Determine the [x, y] coordinate at the center of the cell enclosing the given text.  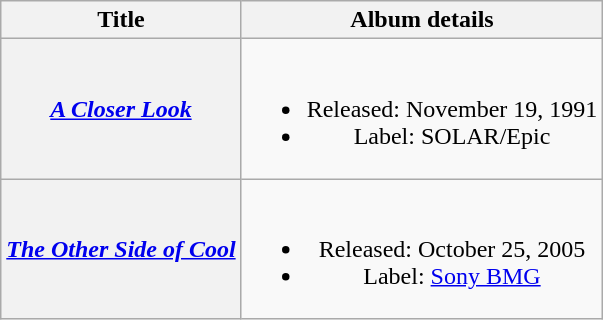
A Closer Look [121, 109]
Title [121, 20]
The Other Side of Cool [121, 249]
Released: November 19, 1991Label: SOLAR/Epic [422, 109]
Released: October 25, 2005Label: Sony BMG [422, 249]
Album details [422, 20]
